Return (x, y) of the center of cell containing provided text 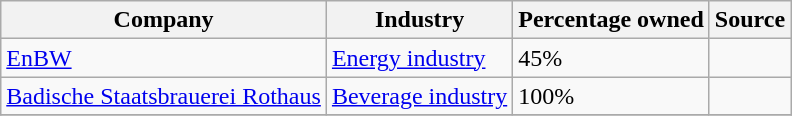
Percentage owned (612, 20)
100% (612, 96)
EnBW (164, 58)
Source (750, 20)
Company (164, 20)
45% (612, 58)
Beverage industry (419, 96)
Energy industry (419, 58)
Industry (419, 20)
Badische Staatsbrauerei Rothaus (164, 96)
